Capture the cell that displays the provided text and extract its [x, y] central coordinate. 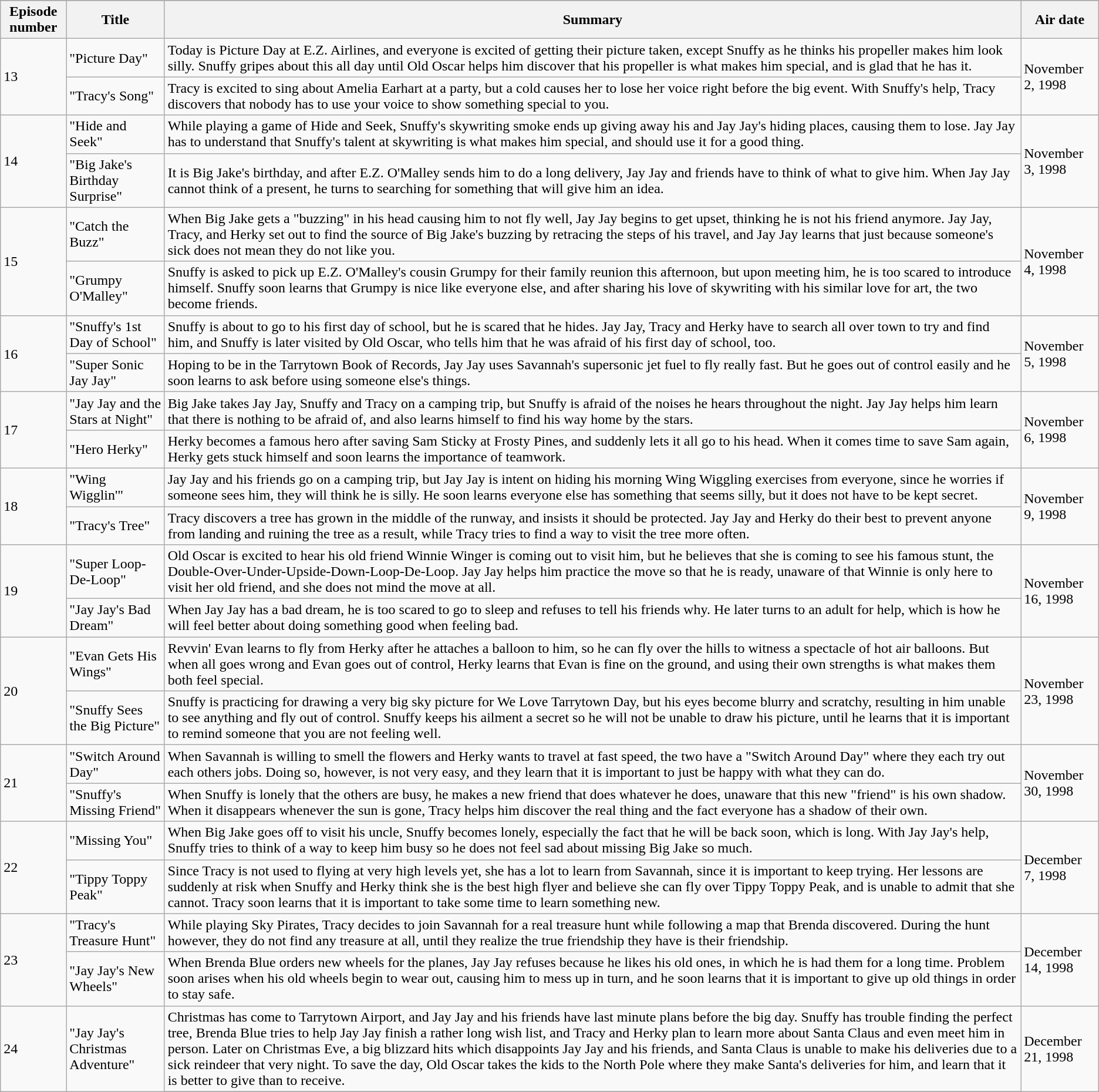
"Catch the Buzz" [115, 234]
"Super Sonic Jay Jay" [115, 372]
November 30, 1998 [1060, 783]
18 [33, 506]
"Tippy Toppy Peak" [115, 887]
"Missing You" [115, 841]
14 [33, 161]
"Snuffy's Missing Friend" [115, 802]
"Jay Jay's Christmas Adventure" [115, 1049]
November 9, 1998 [1060, 506]
November 6, 1998 [1060, 430]
22 [33, 868]
"Snuffy Sees the Big Picture" [115, 718]
"Hero Herky" [115, 449]
"Switch Around Day" [115, 764]
17 [33, 430]
November 4, 1998 [1060, 261]
20 [33, 691]
"Grumpy O'Malley" [115, 288]
21 [33, 783]
24 [33, 1049]
13 [33, 77]
November 23, 1998 [1060, 691]
December 14, 1998 [1060, 959]
15 [33, 261]
"Tracy's Song" [115, 96]
"Jay Jay's New Wheels" [115, 979]
"Big Jake's Birthday Surprise" [115, 180]
November 3, 1998 [1060, 161]
November 2, 1998 [1060, 77]
December 21, 1998 [1060, 1049]
November 5, 1998 [1060, 353]
23 [33, 959]
Title [115, 20]
19 [33, 591]
"Jay Jay and the Stars at Night" [115, 411]
"Tracy's Treasure Hunt" [115, 932]
November 16, 1998 [1060, 591]
"Evan Gets His Wings" [115, 664]
"Picture Day" [115, 58]
"Tracy's Tree" [115, 525]
Episode number [33, 20]
"Snuffy's 1st Day of School" [115, 335]
Summary [592, 20]
"Jay Jay's Bad Dream" [115, 618]
"Super Loop-De-Loop" [115, 572]
"Wing Wigglin'" [115, 487]
December 7, 1998 [1060, 868]
Air date [1060, 20]
16 [33, 353]
"Hide and Seek" [115, 134]
